Locate the cell with the specified text and output its [X, Y] center coordinate. 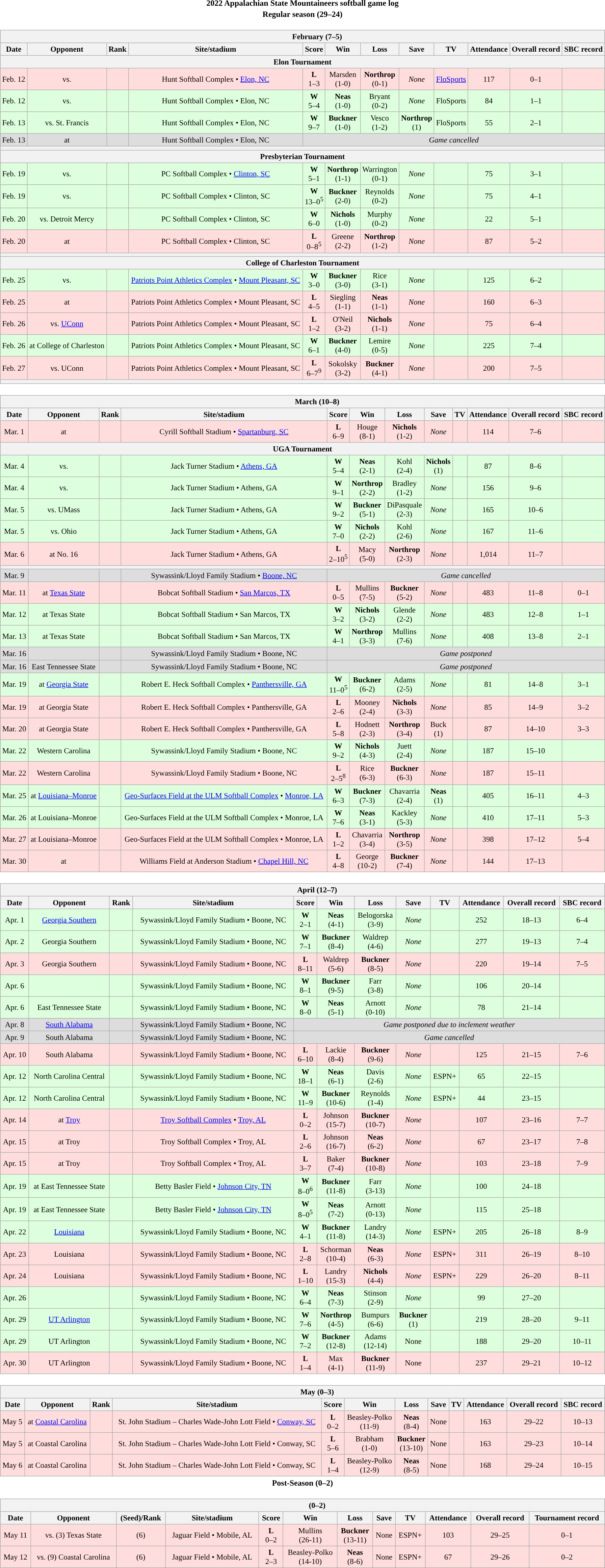
Mar. 13 [14, 636]
Bradley(1-2) [404, 488]
19–13 [531, 942]
Buckner(6-2) [367, 684]
Mar. 6 [14, 554]
W7–2 [306, 1341]
26–18 [531, 1232]
277 [481, 942]
Mooney(2-4) [367, 707]
UGA Tournament [302, 449]
Nichols(4-4) [375, 1276]
May 11 [16, 1536]
Northrop(1) [417, 123]
7–8 [582, 1142]
April (12–7) [302, 890]
Apr. 1 [15, 920]
Elon Tournament [302, 62]
Hodnett(2-3) [367, 729]
L2–58 [338, 773]
Neas(1-0) [343, 101]
Vesco(1-2) [379, 123]
156 [488, 488]
(0–2) [302, 1506]
200 [489, 368]
DiPasquale(2-3) [404, 510]
Mar. 9 [14, 576]
L5–6 [333, 1444]
vs. Detroit Mercy [67, 219]
20–14 [531, 985]
W7–1 [306, 942]
106 [481, 985]
237 [481, 1363]
Marsden(1-0) [343, 79]
Farr(3-8) [375, 985]
Neas(8-4) [411, 1421]
84 [489, 101]
W6–4 [306, 1297]
W5–1 [314, 174]
29–26 [500, 1557]
Buckner(2-0) [343, 196]
Max(4-1) [336, 1363]
6–2 [536, 280]
Buckner(5-1) [367, 510]
Apr. 14 [15, 1120]
21–15 [531, 1054]
Greene(2-2) [343, 241]
February (7–5) [302, 36]
at College of Charleston [67, 346]
L3–7 [306, 1164]
Buckner(8-4) [336, 942]
7–9 [582, 1164]
10–15 [583, 1465]
144 [488, 861]
22 [489, 219]
Apr. 9 [15, 1037]
Beasley-Polko(12-9) [370, 1465]
L2–105 [338, 554]
160 [489, 302]
W18–1 [306, 1076]
220 [481, 964]
107 [481, 1120]
Apr. 10 [15, 1054]
Lackie(8-4) [336, 1054]
410 [488, 818]
Schorman(10-4) [336, 1254]
Apr. 2 [15, 942]
114 [488, 432]
252 [481, 920]
Mar. 27 [14, 839]
16–11 [535, 795]
Nichols(1-2) [404, 432]
W7–0 [338, 531]
23–17 [531, 1142]
5–2 [536, 241]
11–6 [535, 531]
Brabham(1-0) [370, 1444]
Rice(3-1) [379, 280]
Buck(1) [438, 729]
Neas(1-1) [379, 302]
78 [481, 1008]
Northrop(2-3) [404, 554]
117 [489, 79]
4–3 [583, 795]
L4–5 [314, 302]
11–8 [535, 593]
Williams Field at Anderson Stadium • Chapel Hill, NC [224, 861]
Buckner(9-6) [375, 1054]
15–11 [535, 773]
Bryant(0-2) [379, 101]
Presbyterian Tournament [302, 156]
Mar. 30 [14, 861]
Neas(2-1) [367, 466]
L6–9 [338, 432]
10–12 [582, 1363]
W6–0 [314, 219]
23–16 [531, 1120]
Farr(3-13) [375, 1186]
25–18 [531, 1209]
L1–10 [306, 1276]
W6–3 [338, 795]
Northrop(3-5) [404, 839]
(Seed)/Rank [141, 1518]
Buckner(6-3) [404, 773]
26–19 [531, 1254]
3–2 [583, 707]
L6–10 [306, 1054]
Landry(14-3) [375, 1232]
Kackley(5-3) [404, 818]
225 [489, 346]
Neas(7-2) [336, 1209]
Neas(8-5) [411, 1465]
W6–1 [314, 346]
W3–2 [338, 615]
Apr. 8 [15, 1024]
Cyrill Softball Stadium • Spartanburg, SC [224, 432]
12–8 [535, 615]
L6–79 [314, 368]
Nichols(1-1) [379, 324]
at No. 16 [64, 554]
10–14 [583, 1444]
W8–0 [306, 1008]
Mar. 11 [14, 593]
Buckner(4-0) [343, 346]
13–8 [535, 636]
Lemire(0-5) [379, 346]
219 [481, 1319]
8–11 [582, 1276]
Buckner(9-5) [336, 985]
Northrop(4-5) [336, 1319]
Siegling(1-1) [343, 302]
29–22 [534, 1421]
Arnott(0-10) [375, 1008]
Apr. 30 [15, 1363]
Mar. 26 [14, 818]
Rice(6-3) [367, 773]
Landry(15-3) [336, 1276]
W9–1 [338, 488]
W8–1 [306, 985]
Northrop(0-1) [379, 79]
Houge(8-1) [367, 432]
Buckner(13-11) [355, 1536]
205 [481, 1232]
W8–06 [306, 1186]
Chavarria(3-4) [367, 839]
29–21 [531, 1363]
W11–9 [306, 1098]
W8–05 [306, 1209]
100 [481, 1186]
398 [488, 839]
Murphy(0-2) [379, 219]
Buckner(4-1) [379, 368]
Apr. 26 [15, 1297]
Stinson(2-9) [375, 1297]
311 [481, 1254]
Buckner(8-5) [375, 964]
Mar. 20 [14, 729]
14–9 [535, 707]
Buckner(7-4) [404, 861]
9–11 [582, 1319]
Apr. 24 [15, 1276]
Buckner(12-8) [336, 1341]
L2–8 [306, 1254]
Neas(5-1) [336, 1008]
168 [485, 1465]
Mar. 12 [14, 615]
Neas(6-3) [375, 1254]
Macy(5-0) [367, 554]
Baker(7-4) [336, 1164]
Buckner(3-0) [343, 280]
6–3 [536, 302]
10–13 [583, 1421]
vs. St. Francis [67, 123]
4–1 [536, 196]
L1–3 [314, 79]
Juett(2-4) [404, 750]
8–6 [535, 466]
81 [488, 684]
23–15 [531, 1098]
Neas(4-1) [336, 920]
Neas(6-2) [375, 1142]
5–3 [583, 818]
Buckner(5-2) [404, 593]
March (10–8) [302, 401]
Glende(2-2) [404, 615]
99 [481, 1297]
22–15 [531, 1076]
Waldrep(5-6) [336, 964]
8–9 [582, 1232]
W2–1 [306, 920]
Buckner(1-0) [343, 123]
Beasley-Polko(11-9) [370, 1421]
23–18 [531, 1164]
Beasley-Polko(14-10) [310, 1557]
44 [481, 1098]
188 [481, 1341]
8–10 [582, 1254]
Mullins(7-5) [367, 593]
27–20 [531, 1297]
Bumpurs(6-6) [375, 1319]
L8–11 [306, 964]
167 [488, 531]
Northrop(3-4) [404, 729]
229 [481, 1276]
10–6 [535, 510]
vs. UMass [64, 510]
Mar. 1 [14, 432]
Northrop(1-2) [379, 241]
May (0–3) [302, 1392]
L0–5 [338, 593]
Neas(6-1) [336, 1076]
Game postponed due to inclement weather [449, 1024]
Nichols(1) [438, 466]
408 [488, 636]
Arnott(0-13) [375, 1209]
1,014 [488, 554]
L2–3 [271, 1557]
9–6 [535, 488]
Sokolsky(3-2) [343, 368]
Reynolds(1-4) [375, 1098]
Kohl(2-6) [404, 531]
21–14 [531, 1008]
Kohl(2-4) [404, 466]
Nichols(1-0) [343, 219]
W11–05 [338, 684]
L5–8 [338, 729]
5–1 [536, 219]
Buckner(11-9) [375, 1363]
29–20 [531, 1341]
vs. Ohio [64, 531]
10–11 [582, 1341]
L0–85 [314, 241]
Adams(12-14) [375, 1341]
Waldrep(4-6) [375, 942]
17–13 [535, 861]
vs. (3) Texas State [74, 1536]
Mar. 25 [14, 795]
Johnson(15-7) [336, 1120]
65 [481, 1076]
28–20 [531, 1319]
Belogorska(3-9) [375, 920]
Northrop(1-1) [343, 174]
85 [488, 707]
17–12 [535, 839]
Neas(1) [438, 795]
29–23 [534, 1444]
Neas(7-3) [336, 1297]
15–10 [535, 750]
17–11 [535, 818]
24–18 [531, 1186]
3–3 [583, 729]
Apr. 23 [15, 1254]
Mullins(7-6) [404, 636]
Johnson(16-7) [336, 1142]
55 [489, 123]
7–7 [582, 1120]
Apr. 3 [15, 964]
vs. (9) Coastal Carolina [74, 1557]
George(10-2) [367, 861]
Chavarria(2-4) [404, 795]
Buckner(10-6) [336, 1098]
29–24 [534, 1465]
Nichols(4-3) [367, 750]
Buckner(1) [413, 1319]
College of Charleston Tournament [302, 263]
19–14 [531, 964]
Buckner(10-7) [375, 1120]
Reynolds(0-2) [379, 196]
0–2 [567, 1557]
Buckner(13-10) [411, 1444]
W9–7 [314, 123]
W13–05 [314, 196]
5–4 [583, 839]
Neas(3-1) [367, 818]
Mullins(26-11) [310, 1536]
29–25 [500, 1536]
W3–0 [314, 280]
L4–8 [338, 861]
Warrington(0-1) [379, 174]
26–20 [531, 1276]
Neas(8-6) [355, 1557]
Nichols(2-2) [367, 531]
May 12 [16, 1557]
Northrop(2-2) [367, 488]
Feb. 27 [14, 368]
Davis(2-6) [375, 1076]
405 [488, 795]
18–13 [531, 920]
14–10 [535, 729]
Buckner(7-3) [367, 795]
115 [481, 1209]
Nichols(3-2) [367, 615]
Nichols(3-3) [404, 707]
Buckner(10-8) [375, 1164]
Apr. 22 [15, 1232]
165 [488, 510]
Adams(2-5) [404, 684]
May 6 [12, 1465]
O'Neil(3-2) [343, 324]
14–8 [535, 684]
Tournament record [567, 1518]
11–7 [535, 554]
Northrop(3-3) [367, 636]
